Find where the given text appears and provide that cell's center as [x, y] coordinate. 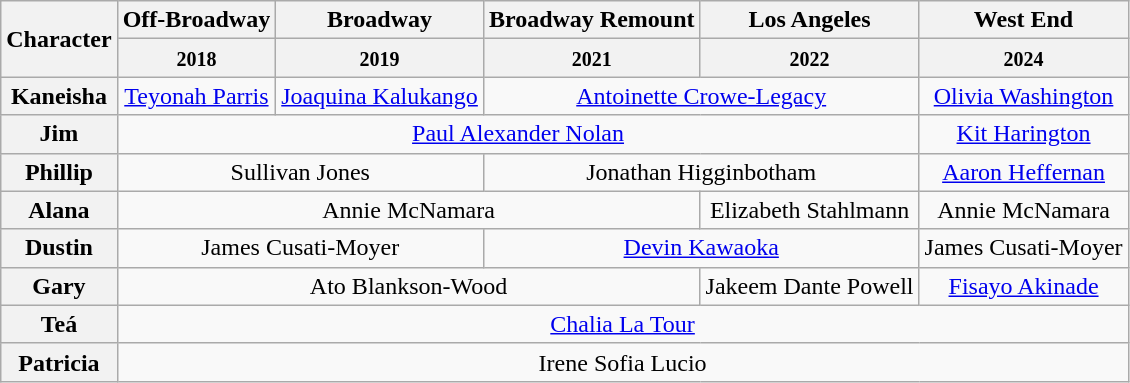
2021 [592, 58]
Off-Broadway [196, 20]
Aaron Heffernan [1024, 172]
Teyonah Parris [196, 96]
Broadway Remount [592, 20]
2018 [196, 58]
Olivia Washington [1024, 96]
Paul Alexander Nolan [518, 134]
Alana [59, 210]
Fisayo Akinade [1024, 286]
Kaneisha [59, 96]
Broadway [380, 20]
Gary [59, 286]
Devin Kawaoka [701, 248]
2022 [810, 58]
Phillip [59, 172]
2019 [380, 58]
Los Angeles [810, 20]
West End [1024, 20]
Antoinette Crowe-Legacy [701, 96]
2024 [1024, 58]
Patricia [59, 362]
Irene Sofia Lucio [622, 362]
Sullivan Jones [300, 172]
Jakeem Dante Powell [810, 286]
Ato Blankson-Wood [408, 286]
Jonathan Higginbotham [701, 172]
Dustin [59, 248]
Character [59, 39]
Teá [59, 324]
Jim [59, 134]
Kit Harington [1024, 134]
Chalia La Tour [622, 324]
Joaquina Kalukango [380, 96]
Elizabeth Stahlmann [810, 210]
